Output the [X, Y] coordinate of the center of the cell containing the given text.  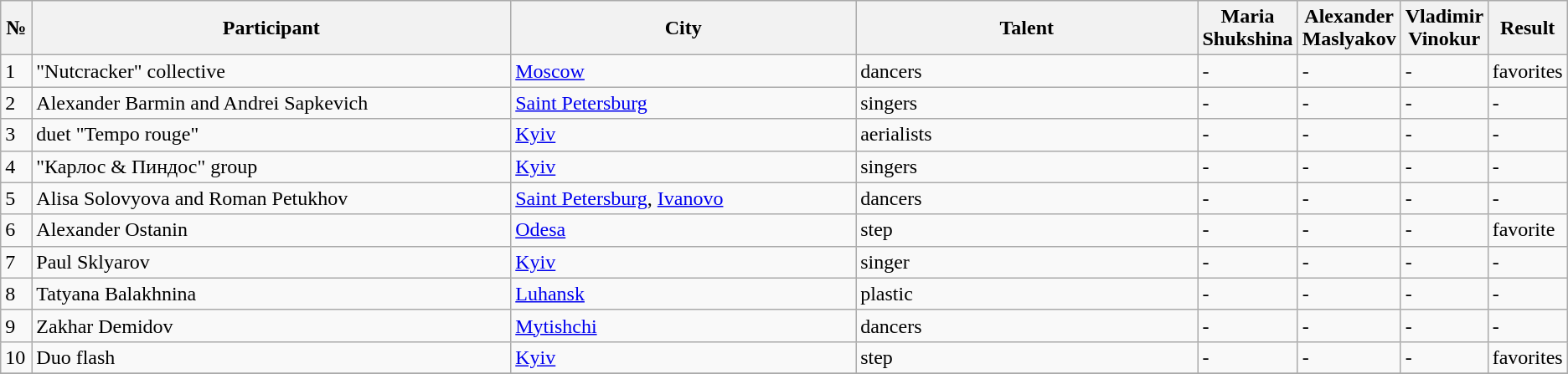
7 [17, 262]
1 [17, 71]
singer [1027, 262]
Saint Petersburg, Ivanovo [683, 198]
Maria Shukshina [1248, 28]
Luhansk [683, 294]
6 [17, 230]
Moscow [683, 71]
duet "Tempo rouge" [271, 135]
3 [17, 135]
Alexander Ostanin [271, 230]
aerialists [1027, 135]
10 [17, 357]
Saint Petersburg [683, 103]
Odesa [683, 230]
"Nutcracker" collective [271, 71]
Alisa Solovyova and Roman Petukhov [271, 198]
Zakhar Demidov [271, 325]
Alexander Barmin and Andrei Sapkevich [271, 103]
4 [17, 167]
9 [17, 325]
"Карлос & Пиндос" group [271, 167]
plastic [1027, 294]
Alexander Maslyakov [1349, 28]
Mytishchi [683, 325]
City [683, 28]
5 [17, 198]
Vladimir Vinokur [1444, 28]
8 [17, 294]
Paul Sklyarov [271, 262]
Result [1528, 28]
№ [17, 28]
favorite [1528, 230]
2 [17, 103]
Participant [271, 28]
Talent [1027, 28]
Tatyana Balakhnina [271, 294]
Duo flash [271, 357]
